Detect which cell encompasses the target text, then output its (X, Y) center coordinate. 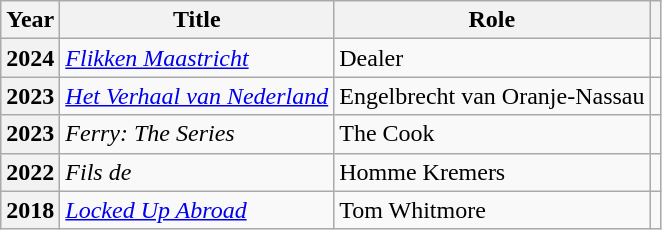
Dealer (492, 58)
2024 (30, 58)
2022 (30, 172)
Engelbrecht van Oranje-Nassau (492, 96)
Homme Kremers (492, 172)
Year (30, 20)
Flikken Maastricht (197, 58)
The Cook (492, 134)
Het Verhaal van Nederland (197, 96)
Locked Up Abroad (197, 210)
Fils de (197, 172)
Tom Whitmore (492, 210)
Title (197, 20)
Role (492, 20)
2018 (30, 210)
Ferry: The Series (197, 134)
